Find where the given text appears and provide that cell's center as (x, y) coordinate. 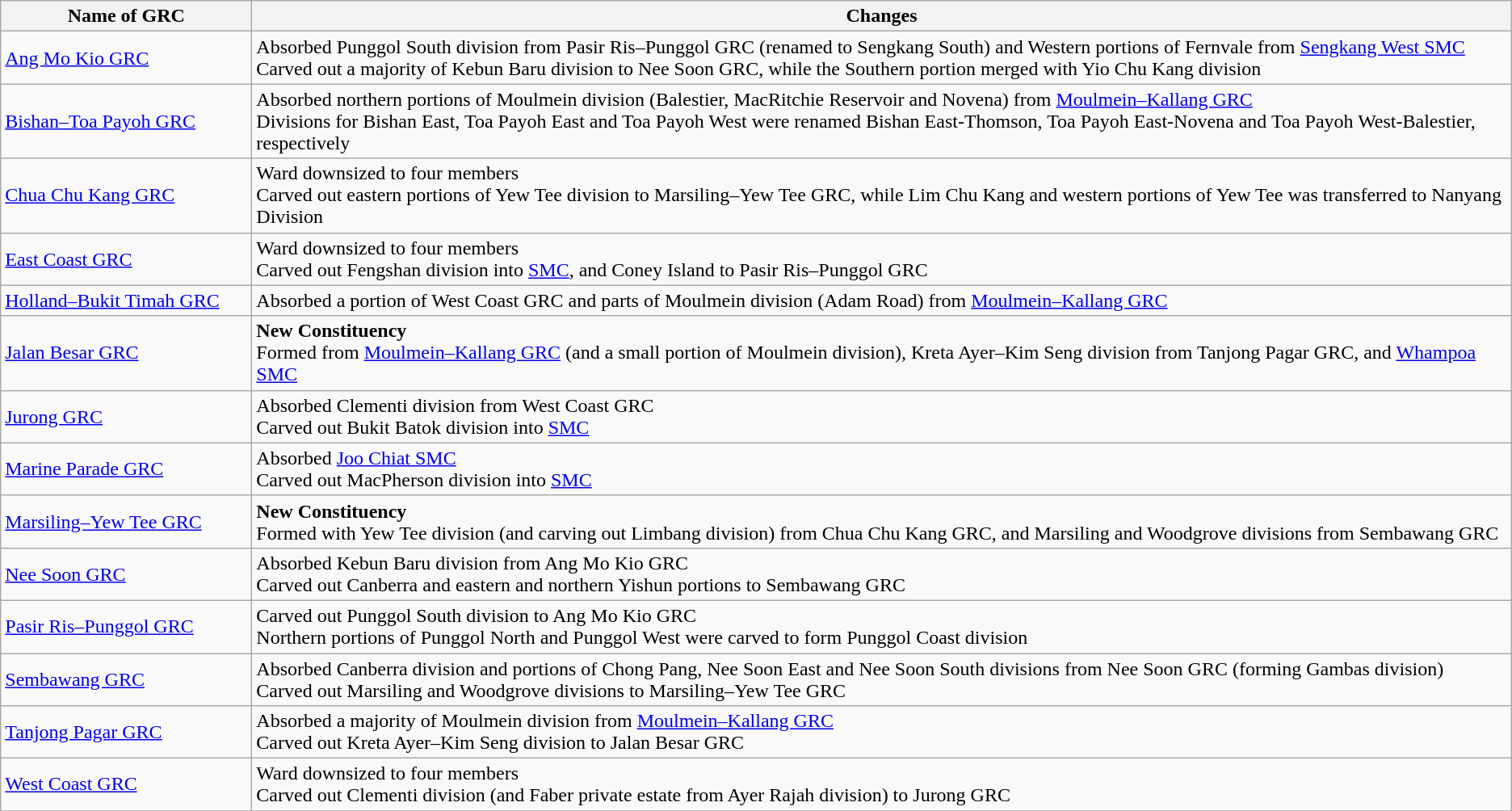
Ang Mo Kio GRC (126, 58)
Marine Parade GRC (126, 469)
Absorbed a majority of Moulmein division from Moulmein–Kallang GRCCarved out Kreta Ayer–Kim Seng division to Jalan Besar GRC (882, 732)
Holland–Bukit Timah GRC (126, 300)
Name of GRC (126, 16)
Pasir Ris–Punggol GRC (126, 627)
Absorbed a portion of West Coast GRC and parts of Moulmein division (Adam Road) from Moulmein–Kallang GRC (882, 300)
Ward downsized to four members Carved out Fengshan division into SMC, and Coney Island to Pasir Ris–Punggol GRC (882, 258)
Absorbed Clementi division from West Coast GRCCarved out Bukit Batok division into SMC (882, 417)
Jalan Besar GRC (126, 353)
Bishan–Toa Payoh GRC (126, 121)
Carved out Punggol South division to Ang Mo Kio GRCNorthern portions of Punggol North and Punggol West were carved to form Punggol Coast division (882, 627)
Absorbed Joo Chiat SMCCarved out MacPherson division into SMC (882, 469)
Chua Chu Kang GRC (126, 195)
Marsiling–Yew Tee GRC (126, 522)
Tanjong Pagar GRC (126, 732)
West Coast GRC (126, 785)
East Coast GRC (126, 258)
Jurong GRC (126, 417)
Nee Soon GRC (126, 574)
Sembawang GRC (126, 679)
Ward downsized to four membersCarved out Clementi division (and Faber private estate from Ayer Rajah division) to Jurong GRC (882, 785)
Absorbed Kebun Baru division from Ang Mo Kio GRCCarved out Canberra and eastern and northern Yishun portions to Sembawang GRC (882, 574)
Changes (882, 16)
